Extract the [x, y] coordinate from the center of the cell holding the provided text.  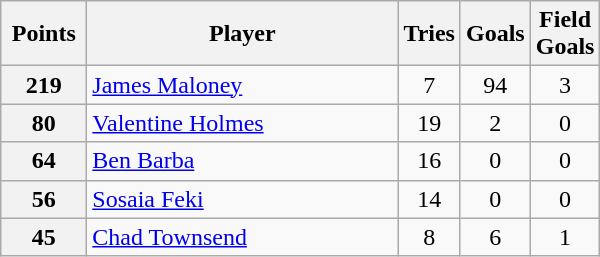
2 [495, 123]
Valentine Holmes [242, 123]
219 [44, 85]
19 [430, 123]
14 [430, 199]
Goals [495, 34]
16 [430, 161]
6 [495, 237]
1 [565, 237]
3 [565, 85]
56 [44, 199]
94 [495, 85]
64 [44, 161]
Points [44, 34]
7 [430, 85]
Field Goals [565, 34]
80 [44, 123]
Chad Townsend [242, 237]
45 [44, 237]
8 [430, 237]
Sosaia Feki [242, 199]
Player [242, 34]
James Maloney [242, 85]
Tries [430, 34]
Ben Barba [242, 161]
